Extract the (x, y) coordinate from the center of the cell holding the provided text.  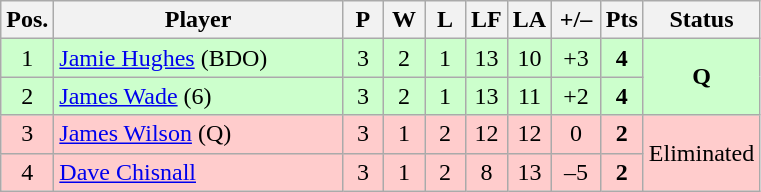
Dave Chisnall (198, 172)
+3 (576, 58)
Pts (622, 20)
Pos. (28, 20)
Player (198, 20)
10 (529, 58)
LA (529, 20)
James Wilson (Q) (198, 134)
Q (701, 77)
James Wade (6) (198, 96)
11 (529, 96)
Eliminated (701, 153)
Jamie Hughes (BDO) (198, 58)
L (444, 20)
+2 (576, 96)
P (362, 20)
W (404, 20)
8 (487, 172)
+/– (576, 20)
Status (701, 20)
0 (576, 134)
–5 (576, 172)
LF (487, 20)
